Locate the cell with the specified text and output its (x, y) center coordinate. 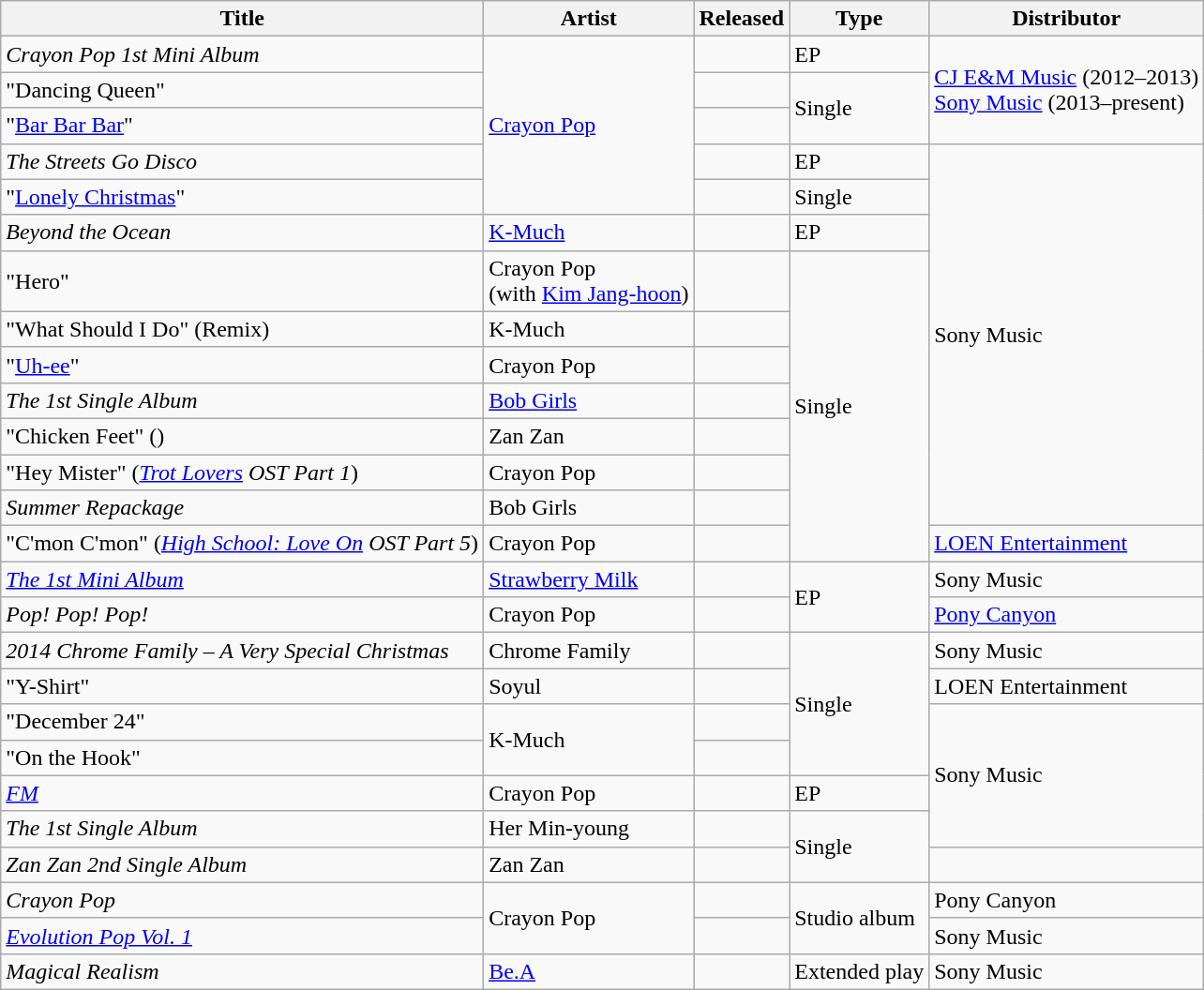
Magical Realism (242, 971)
Distributor (1067, 19)
Title (242, 19)
Beyond the Ocean (242, 232)
"Hey Mister" (Trot Lovers OST Part 1) (242, 472)
Studio album (859, 918)
"December 24" (242, 722)
"On the Hook" (242, 757)
"Uh-ee" (242, 365)
"Hero" (242, 281)
"Dancing Queen" (242, 90)
"C'mon C'mon" (High School: Love On OST Part 5) (242, 544)
Summer Repackage (242, 508)
Strawberry Milk (589, 579)
Evolution Pop Vol. 1 (242, 936)
"What Should I Do" (Remix) (242, 329)
Soyul (589, 686)
Artist (589, 19)
"Lonely Christmas" (242, 197)
FM (242, 793)
Chrome Family (589, 651)
Crayon Pop (with Kim Jang-hoon) (589, 281)
"Y-Shirt" (242, 686)
Her Min-young (589, 829)
The Streets Go Disco (242, 161)
"Bar Bar Bar" (242, 126)
Zan Zan 2nd Single Album (242, 864)
CJ E&M Music (2012–2013)Sony Music (2013–present) (1067, 90)
Pop! Pop! Pop! (242, 615)
"Chicken Feet" () (242, 436)
Crayon Pop 1st Mini Album (242, 54)
Be.A (589, 971)
Released (742, 19)
2014 Chrome Family – A Very Special Christmas (242, 651)
Extended play (859, 971)
The 1st Mini Album (242, 579)
Type (859, 19)
